Return the [X, Y] coordinate for the center point of the cell that contains the specified text.  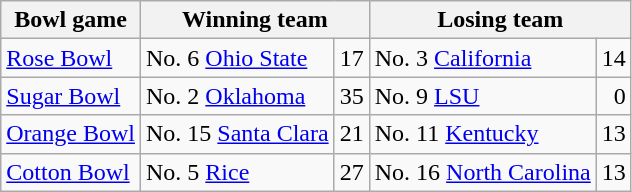
Losing team [500, 20]
No. 6 Ohio State [237, 58]
17 [352, 58]
No. 2 Oklahoma [237, 96]
35 [352, 96]
No. 3 California [482, 58]
Orange Bowl [71, 134]
0 [614, 96]
Cotton Bowl [71, 172]
No. 11 Kentucky [482, 134]
No. 5 Rice [237, 172]
No. 15 Santa Clara [237, 134]
Bowl game [71, 20]
21 [352, 134]
Winning team [254, 20]
Sugar Bowl [71, 96]
14 [614, 58]
Rose Bowl [71, 58]
No. 16 North Carolina [482, 172]
No. 9 LSU [482, 96]
27 [352, 172]
